Scan for the cell matching the given text and deliver its (X, Y) coordinate at center. 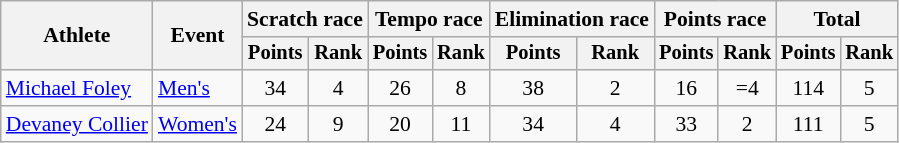
24 (275, 124)
16 (686, 88)
111 (808, 124)
Athlete (77, 36)
Women's (198, 124)
114 (808, 88)
38 (534, 88)
Devaney Collier (77, 124)
8 (461, 88)
Elimination race (572, 19)
Michael Foley (77, 88)
Total (837, 19)
Scratch race (305, 19)
11 (461, 124)
Men's (198, 88)
9 (338, 124)
33 (686, 124)
Points race (715, 19)
20 (400, 124)
Tempo race (429, 19)
Event (198, 36)
=4 (747, 88)
26 (400, 88)
